Identify which cell holds the provided text, then report its (x, y) central coordinate. 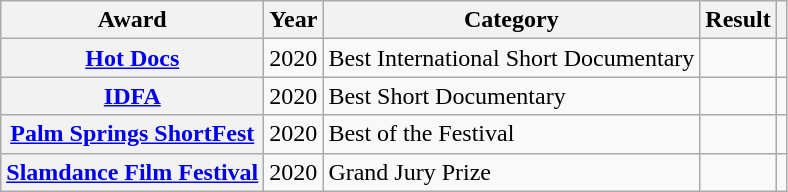
Award (132, 20)
Hot Docs (132, 58)
Result (738, 20)
Category (512, 20)
IDFA (132, 96)
Year (294, 20)
Best Short Documentary (512, 96)
Palm Springs ShortFest (132, 134)
Slamdance Film Festival (132, 172)
Best International Short Documentary (512, 58)
Grand Jury Prize (512, 172)
Best of the Festival (512, 134)
